Return the [x, y] coordinate for the center point of the cell that contains the specified text.  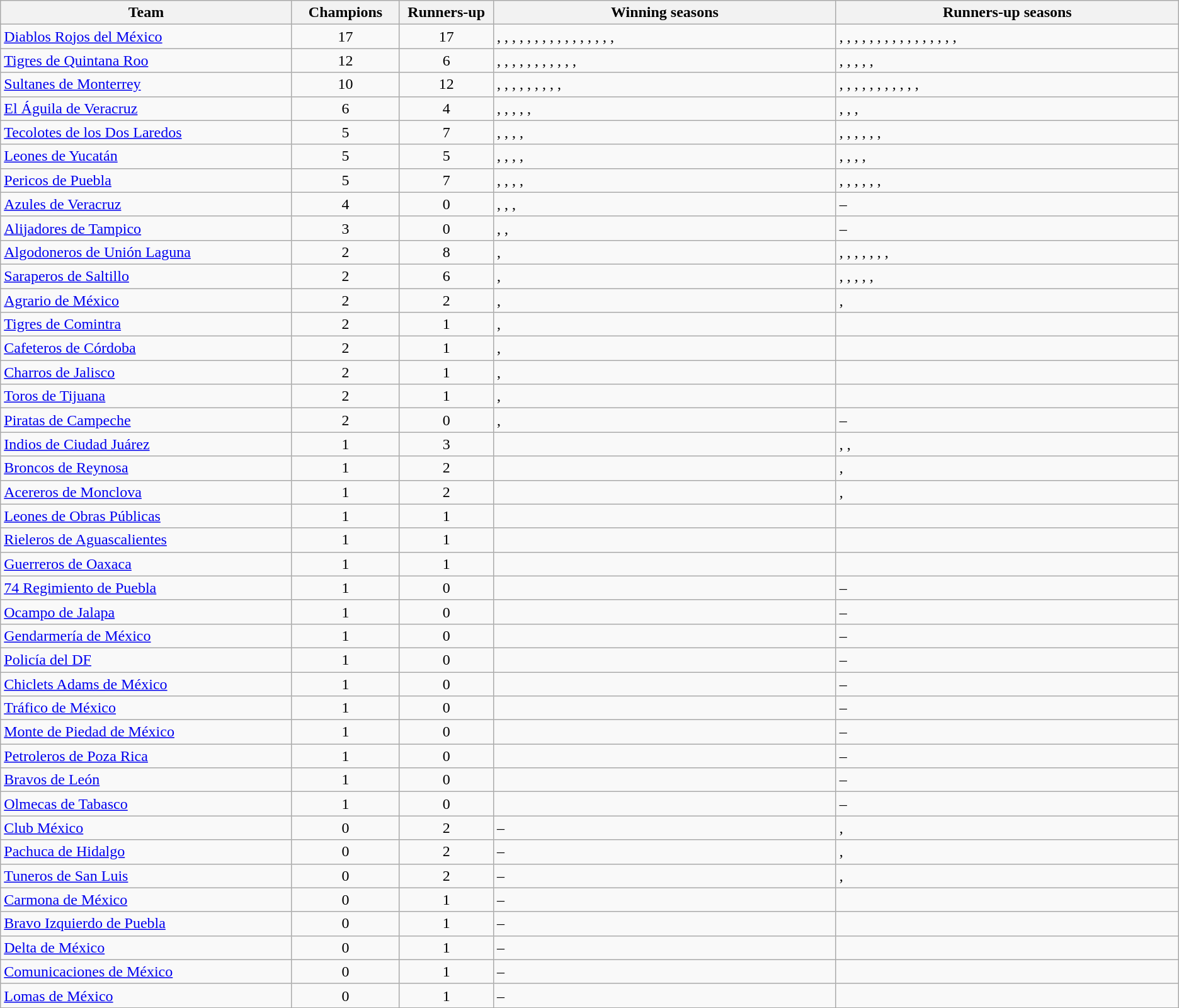
Agrario de México [146, 301]
Indios de Ciudad Juárez [146, 444]
74 Regimiento de Puebla [146, 588]
Leones de Obras Públicas [146, 516]
Chiclets Adams de México [146, 684]
Runners-up [447, 13]
Ocampo de Jalapa [146, 612]
Club México [146, 828]
Policía del DF [146, 660]
Alijadores de Tampico [146, 228]
El Águila de Veracruz [146, 108]
Bravos de León [146, 780]
Pericos de Puebla [146, 180]
Tecolotes de los Dos Laredos [146, 132]
Winning seasons [664, 13]
Leones de Yucatán [146, 156]
Tigres de Quintana Roo [146, 60]
, , , , , , , , , [664, 84]
Azules de Veracruz [146, 204]
Guerreros de Oaxaca [146, 564]
Sultanes de Monterrey [146, 84]
Lomas de México [146, 995]
Olmecas de Tabasco [146, 804]
Diablos Rojos del México [146, 37]
Pachuca de Hidalgo [146, 852]
Broncos de Reynosa [146, 468]
Carmona de México [146, 900]
Tigres de Comintra [146, 324]
Delta de México [146, 948]
Comunicaciones de México [146, 971]
Acereros de Monclova [146, 492]
Bravo Izquierdo de Puebla [146, 924]
Rieleros de Aguascalientes [146, 540]
Tuneros de San Luis [146, 876]
Runners-up seasons [1007, 13]
Cafeteros de Córdoba [146, 348]
Piratas de Campeche [146, 420]
, , , , , , , [1007, 252]
8 [447, 252]
Champions [345, 13]
10 [345, 84]
Charros de Jalisco [146, 372]
Saraperos de Saltillo [146, 276]
Tráfico de México [146, 708]
Petroleros de Poza Rica [146, 756]
Toros de Tijuana [146, 396]
Algodoneros de Unión Laguna [146, 252]
Team [146, 13]
Gendarmería de México [146, 636]
Monte de Piedad de México [146, 732]
